For the text-containing cell, return its midpoint in (X, Y) coordinate format. 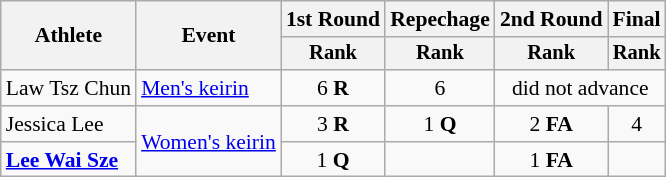
3 R (333, 124)
Event (208, 36)
6 (440, 88)
Jessica Lee (68, 124)
Final (637, 19)
Law Tsz Chun (68, 88)
2 FA (552, 124)
6 R (333, 88)
2nd Round (552, 19)
Women's keirin (208, 142)
1 Q (440, 124)
Athlete (68, 36)
Repechage (440, 19)
1st Round (333, 19)
Men's keirin (208, 88)
4 (637, 124)
did not advance (580, 88)
